Capture the cell that displays the provided text and extract its (X, Y) central coordinate. 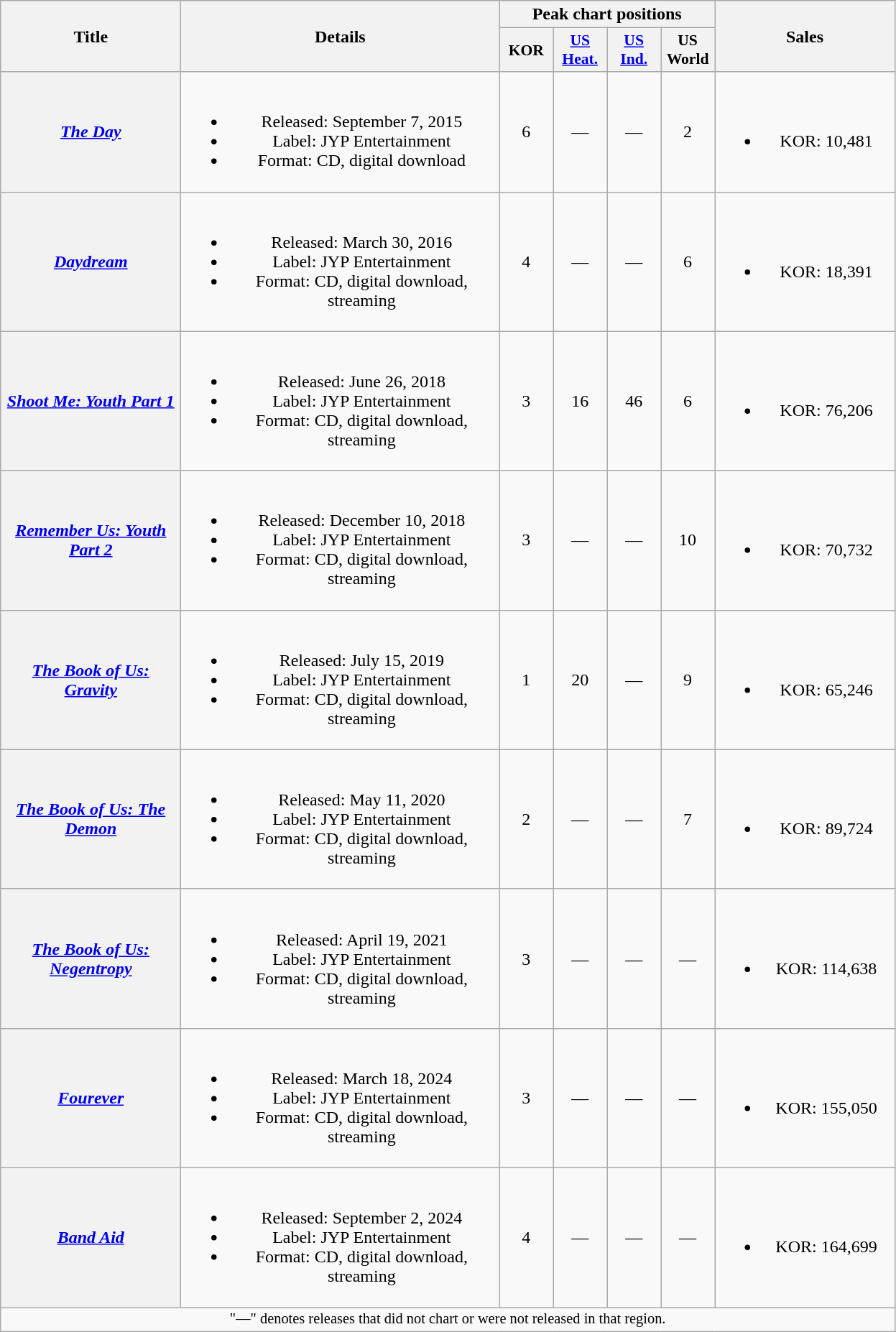
KOR: 10,481 (805, 132)
16 (581, 401)
Released: March 18, 2024Label: JYP EntertainmentFormat: CD, digital download, streaming (341, 1098)
Fourever (91, 1098)
10 (688, 540)
Shoot Me: Youth Part 1 (91, 401)
Released: September 7, 2015Label: JYP EntertainmentFormat: CD, digital download (341, 132)
Details (341, 36)
Released: March 30, 2016Label: JYP EntertainmentFormat: CD, digital download, streaming (341, 262)
46 (634, 401)
US World (688, 50)
"—" denotes releases that did not chart or were not released in that region. (448, 1320)
KOR: 65,246 (805, 680)
Band Aid (91, 1237)
9 (688, 680)
Released: May 11, 2020Label: JYP EntertainmentFormat: CD, digital download, streaming (341, 819)
KOR: 76,206 (805, 401)
20 (581, 680)
KOR (526, 50)
Peak chart positions (607, 14)
Released: June 26, 2018Label: JYP EntertainmentFormat: CD, digital download, streaming (341, 401)
KOR: 155,050 (805, 1098)
USHeat. (581, 50)
Remember Us: Youth Part 2 (91, 540)
Sales (805, 36)
Released: September 2, 2024Label: JYP EntertainmentFormat: CD, digital download, streaming (341, 1237)
Title (91, 36)
7 (688, 819)
The Book of Us: Negentropy (91, 958)
Released: December 10, 2018Label: JYP EntertainmentFormat: CD, digital download, streaming (341, 540)
Released: July 15, 2019Label: JYP EntertainmentFormat: CD, digital download, streaming (341, 680)
KOR: 114,638 (805, 958)
Daydream (91, 262)
The Book of Us: The Demon (91, 819)
1 (526, 680)
KOR: 89,724 (805, 819)
KOR: 18,391 (805, 262)
KOR: 70,732 (805, 540)
KOR: 164,699 (805, 1237)
USInd. (634, 50)
Released: April 19, 2021Label: JYP EntertainmentFormat: CD, digital download, streaming (341, 958)
The Book of Us: Gravity (91, 680)
The Day (91, 132)
